Identify which cell holds the provided text, then report its [X, Y] central coordinate. 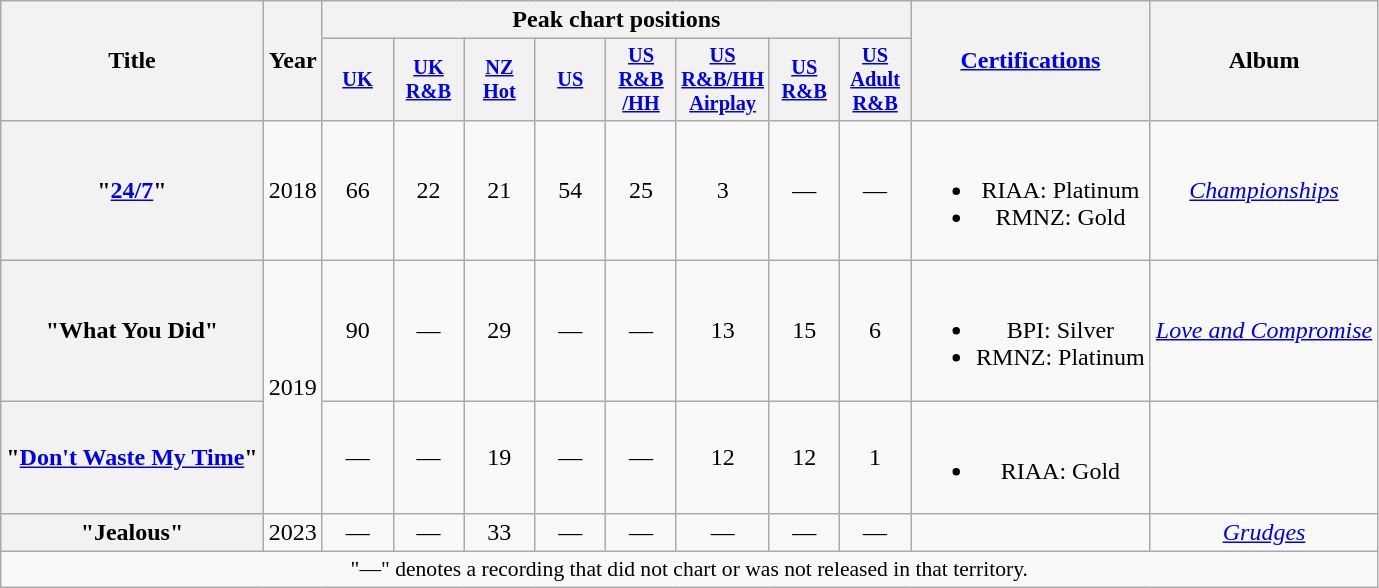
UK [358, 80]
"What You Did" [132, 331]
NZHot [500, 80]
USR&B/HH [642, 80]
BPI: SilverRMNZ: Platinum [1031, 331]
UKR&B [428, 80]
"Jealous" [132, 533]
13 [722, 331]
US [570, 80]
66 [358, 190]
USR&B/HHAirplay [722, 80]
Championships [1264, 190]
2023 [292, 533]
Love and Compromise [1264, 331]
54 [570, 190]
Year [292, 61]
"Don't Waste My Time" [132, 458]
Title [132, 61]
1 [876, 458]
USR&B [804, 80]
15 [804, 331]
22 [428, 190]
90 [358, 331]
2018 [292, 190]
2019 [292, 388]
"24/7" [132, 190]
33 [500, 533]
25 [642, 190]
3 [722, 190]
Peak chart positions [616, 20]
Album [1264, 61]
RIAA: Gold [1031, 458]
29 [500, 331]
Certifications [1031, 61]
21 [500, 190]
"—" denotes a recording that did not chart or was not released in that territory. [690, 570]
19 [500, 458]
RIAA: PlatinumRMNZ: Gold [1031, 190]
USAdultR&B [876, 80]
6 [876, 331]
Grudges [1264, 533]
